Find where the given text appears and provide that cell's center as [X, Y] coordinate. 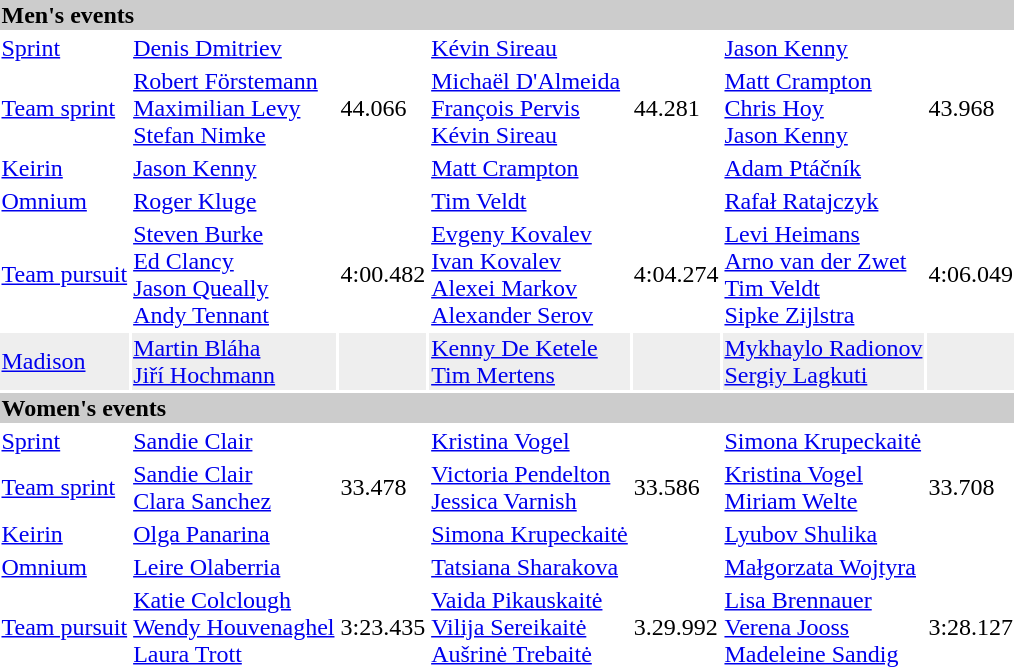
Olga Panarina [234, 534]
33.586 [676, 488]
Tatsiana Sharakova [530, 567]
Robert FörstemannMaximilian LevyStefan Nimke [234, 108]
Victoria PendeltonJessica Varnish [530, 488]
Michaël D'AlmeidaFrançois PervisKévin Sireau [530, 108]
44.281 [676, 108]
Steven BurkeEd ClancyJason QueallyAndy Tennant [234, 274]
Kenny De KeteleTim Mertens [530, 362]
Matt CramptonChris HoyJason Kenny [824, 108]
33.478 [383, 488]
Adam Ptáčník [824, 168]
Martin BláhaJiří Hochmann [234, 362]
Sandie ClairClara Sanchez [234, 488]
44.066 [383, 108]
Kévin Sireau [530, 48]
Levi HeimansArno van der ZwetTim Veldt Sipke Zijlstra [824, 274]
Kristina Vogel [530, 441]
4:00.482 [383, 274]
Sandie Clair [234, 441]
Roger Kluge [234, 201]
Lyubov Shulika [824, 534]
Leire Olaberria [234, 567]
Team pursuit [64, 274]
Matt Crampton [530, 168]
Denis Dmitriev [234, 48]
Rafał Ratajczyk [824, 201]
Tim Veldt [530, 201]
Evgeny KovalevIvan KovalevAlexei Markov Alexander Serov [530, 274]
Małgorzata Wojtyra [824, 567]
4:04.274 [676, 274]
Madison [64, 362]
Kristina VogelMiriam Welte [824, 488]
Mykhaylo RadionovSergiy Lagkuti [824, 362]
